Locate the cell with the specified text and output its (x, y) center coordinate. 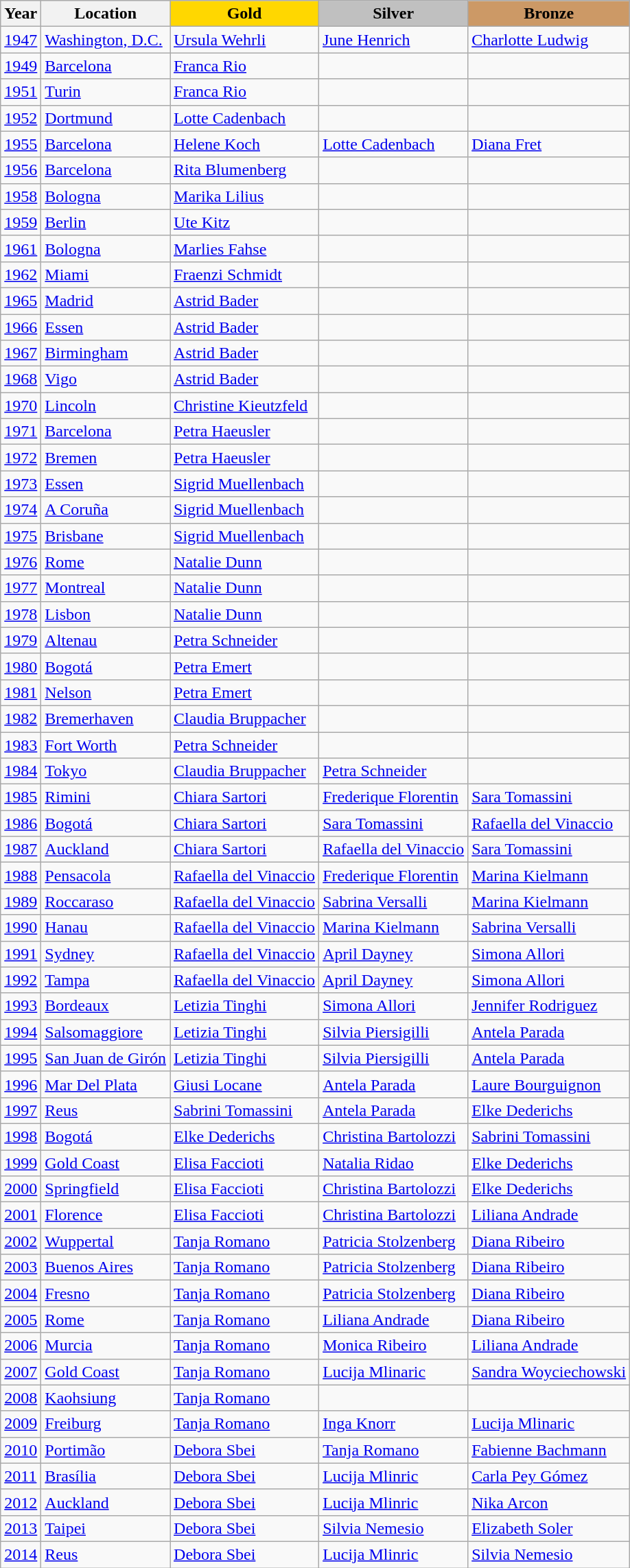
1979 (21, 640)
Nika Arcon (549, 1502)
Washington, D.C. (106, 40)
1956 (21, 170)
1976 (21, 562)
Buenos Aires (106, 1267)
Tampa (106, 980)
Kaohsiung (106, 1398)
2000 (21, 1189)
Helene Koch (244, 144)
Miami (106, 274)
1987 (21, 850)
Ursula Wehrli (244, 40)
2009 (21, 1424)
Inga Knorr (394, 1424)
1977 (21, 588)
Bronze (549, 14)
1949 (21, 66)
2006 (21, 1346)
Taipei (106, 1528)
1973 (21, 484)
Vigo (106, 379)
Fraenzi Schmidt (244, 274)
2011 (21, 1476)
Rimini (106, 797)
1955 (21, 144)
Christine Kieutzfeld (244, 406)
1974 (21, 510)
Dortmund (106, 118)
Florence (106, 1215)
1992 (21, 980)
1958 (21, 196)
Lincoln (106, 406)
2013 (21, 1528)
June Henrich (394, 40)
Natalia Ridao (394, 1163)
Wuppertal (106, 1241)
1947 (21, 40)
1951 (21, 92)
1990 (21, 928)
Sydney (106, 954)
1997 (21, 1110)
1984 (21, 771)
Jennifer Rodriguez (549, 1006)
Carla Pey Gómez (549, 1476)
Berlin (106, 222)
1996 (21, 1084)
Sandra Woyciechowski (549, 1372)
1982 (21, 718)
Fresno (106, 1294)
Fort Worth (106, 745)
Brisbane (106, 536)
Fabienne Bachmann (549, 1450)
Tokyo (106, 771)
1962 (21, 274)
Birmingham (106, 353)
1965 (21, 301)
1961 (21, 248)
1989 (21, 902)
2003 (21, 1267)
1975 (21, 536)
Charlotte Ludwig (549, 40)
Madrid (106, 301)
Bremerhaven (106, 718)
Freiburg (106, 1424)
Portimão (106, 1450)
1983 (21, 745)
1971 (21, 432)
Rita Blumenberg (244, 170)
Location (106, 14)
2014 (21, 1554)
1994 (21, 1032)
1972 (21, 458)
1970 (21, 406)
Roccaraso (106, 902)
1959 (21, 222)
Murcia (106, 1346)
2004 (21, 1294)
Marika Lilius (244, 196)
San Juan de Girón (106, 1058)
1986 (21, 823)
Lisbon (106, 614)
Monica Ribeiro (394, 1346)
Silver (394, 14)
A Coruña (106, 510)
Year (21, 14)
Salsomaggiore (106, 1032)
1968 (21, 379)
2007 (21, 1372)
1995 (21, 1058)
Bordeaux (106, 1006)
Gold (244, 14)
2008 (21, 1398)
Diana Fret (549, 144)
Nelson (106, 692)
2002 (21, 1241)
Montreal (106, 588)
Giusi Locane (244, 1084)
Brasília (106, 1476)
1952 (21, 118)
2010 (21, 1450)
1966 (21, 327)
Altenau (106, 640)
Bremen (106, 458)
Hanau (106, 928)
Turin (106, 92)
Elizabeth Soler (549, 1528)
1999 (21, 1163)
1985 (21, 797)
2005 (21, 1320)
Pensacola (106, 876)
1981 (21, 692)
Ute Kitz (244, 222)
1993 (21, 1006)
2001 (21, 1215)
1967 (21, 353)
1988 (21, 876)
1998 (21, 1136)
Mar Del Plata (106, 1084)
1978 (21, 614)
Marlies Fahse (244, 248)
Springfield (106, 1189)
2012 (21, 1502)
Laure Bourguignon (549, 1084)
1980 (21, 666)
1991 (21, 954)
